For the text-containing cell, return its midpoint in [x, y] coordinate format. 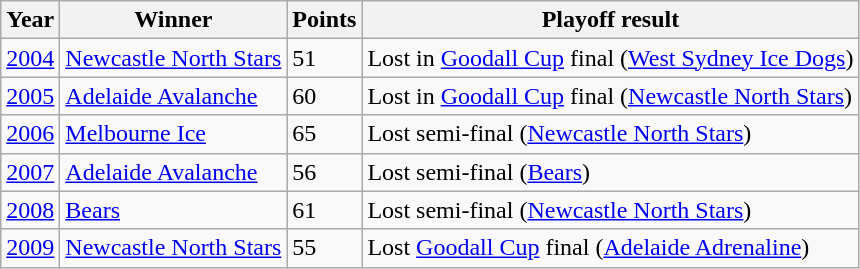
Lost in Goodall Cup final (West Sydney Ice Dogs) [610, 58]
2006 [30, 134]
Bears [174, 210]
65 [324, 134]
Melbourne Ice [174, 134]
Lost in Goodall Cup final (Newcastle North Stars) [610, 96]
55 [324, 248]
51 [324, 58]
2004 [30, 58]
Year [30, 20]
2009 [30, 248]
61 [324, 210]
Playoff result [610, 20]
Lost semi-final (Bears) [610, 172]
Winner [174, 20]
2005 [30, 96]
Lost Goodall Cup final (Adelaide Adrenaline) [610, 248]
2008 [30, 210]
2007 [30, 172]
Points [324, 20]
60 [324, 96]
56 [324, 172]
